Locate the cell with the specified text and output its (X, Y) center coordinate. 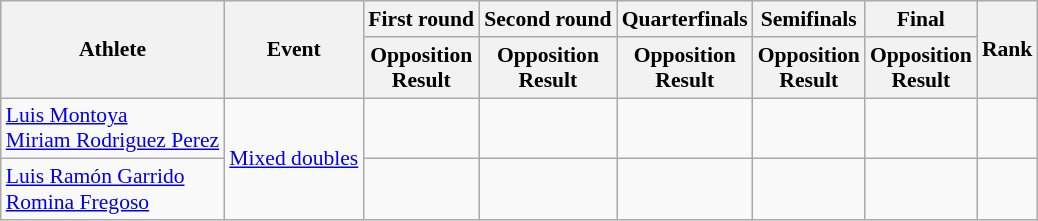
Final (921, 19)
Athlete (113, 50)
Semifinals (809, 19)
First round (421, 19)
Rank (1008, 50)
Second round (548, 19)
Event (294, 50)
Mixed doubles (294, 159)
Quarterfinals (685, 19)
Luis Ramón GarridoRomina Fregoso (113, 190)
Luis MontoyaMiriam Rodriguez Perez (113, 128)
